Return [x, y] of the center of cell containing provided text 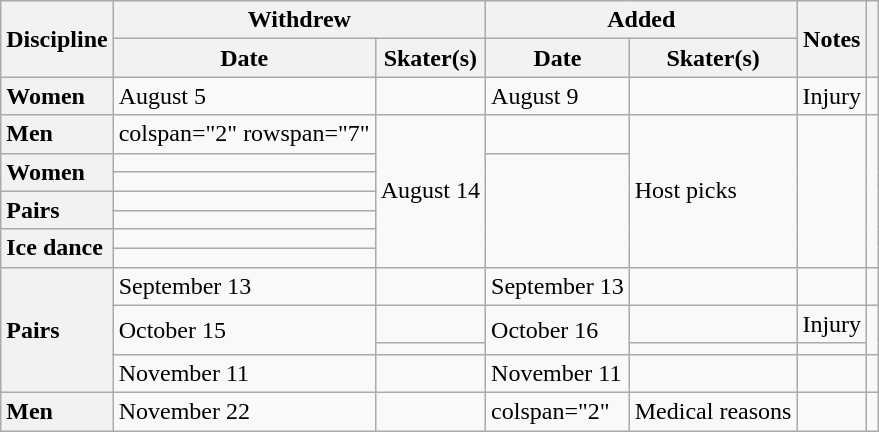
colspan="2" rowspan="7" [244, 134]
August 14 [430, 191]
October 16 [558, 330]
Medical reasons [713, 411]
October 15 [244, 330]
Discipline [57, 39]
colspan="2" [558, 411]
Host picks [713, 191]
November 22 [244, 411]
August 5 [244, 96]
August 9 [558, 96]
Added [642, 20]
Ice dance [57, 248]
Withdrew [299, 20]
Notes [832, 39]
